Identify which cell holds the provided text, then report its [x, y] central coordinate. 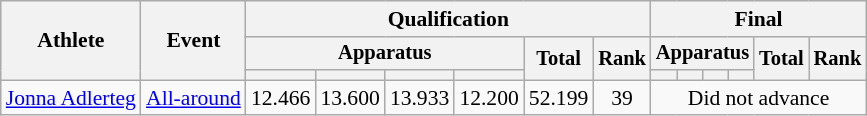
13.933 [420, 98]
Event [194, 40]
Qualification [448, 19]
Athlete [71, 40]
13.600 [350, 98]
All-around [194, 98]
Did not advance [758, 98]
39 [622, 98]
52.199 [558, 98]
Jonna Adlerteg [71, 98]
Final [758, 19]
12.466 [280, 98]
12.200 [488, 98]
